From the cell containing the given text, extract its center point as [X, Y] coordinate. 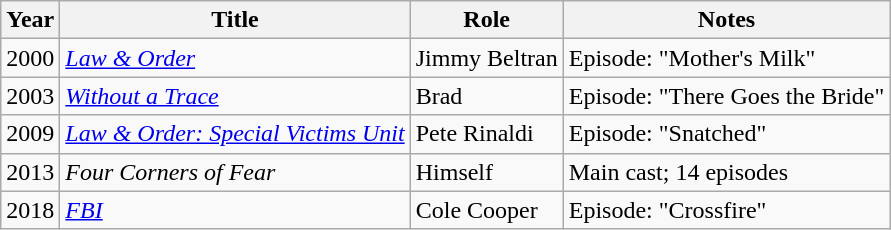
Title [235, 20]
Brad [486, 96]
Himself [486, 172]
Episode: "There Goes the Bride" [726, 96]
Law & Order: Special Victims Unit [235, 134]
Pete Rinaldi [486, 134]
Law & Order [235, 58]
Notes [726, 20]
2009 [30, 134]
2013 [30, 172]
Episode: "Mother's Milk" [726, 58]
Four Corners of Fear [235, 172]
Role [486, 20]
Jimmy Beltran [486, 58]
Main cast; 14 episodes [726, 172]
2003 [30, 96]
Episode: "Snatched" [726, 134]
FBI [235, 210]
Cole Cooper [486, 210]
Episode: "Crossfire" [726, 210]
2018 [30, 210]
Year [30, 20]
Without a Trace [235, 96]
2000 [30, 58]
